Locate the cell with the specified text and output its [x, y] center coordinate. 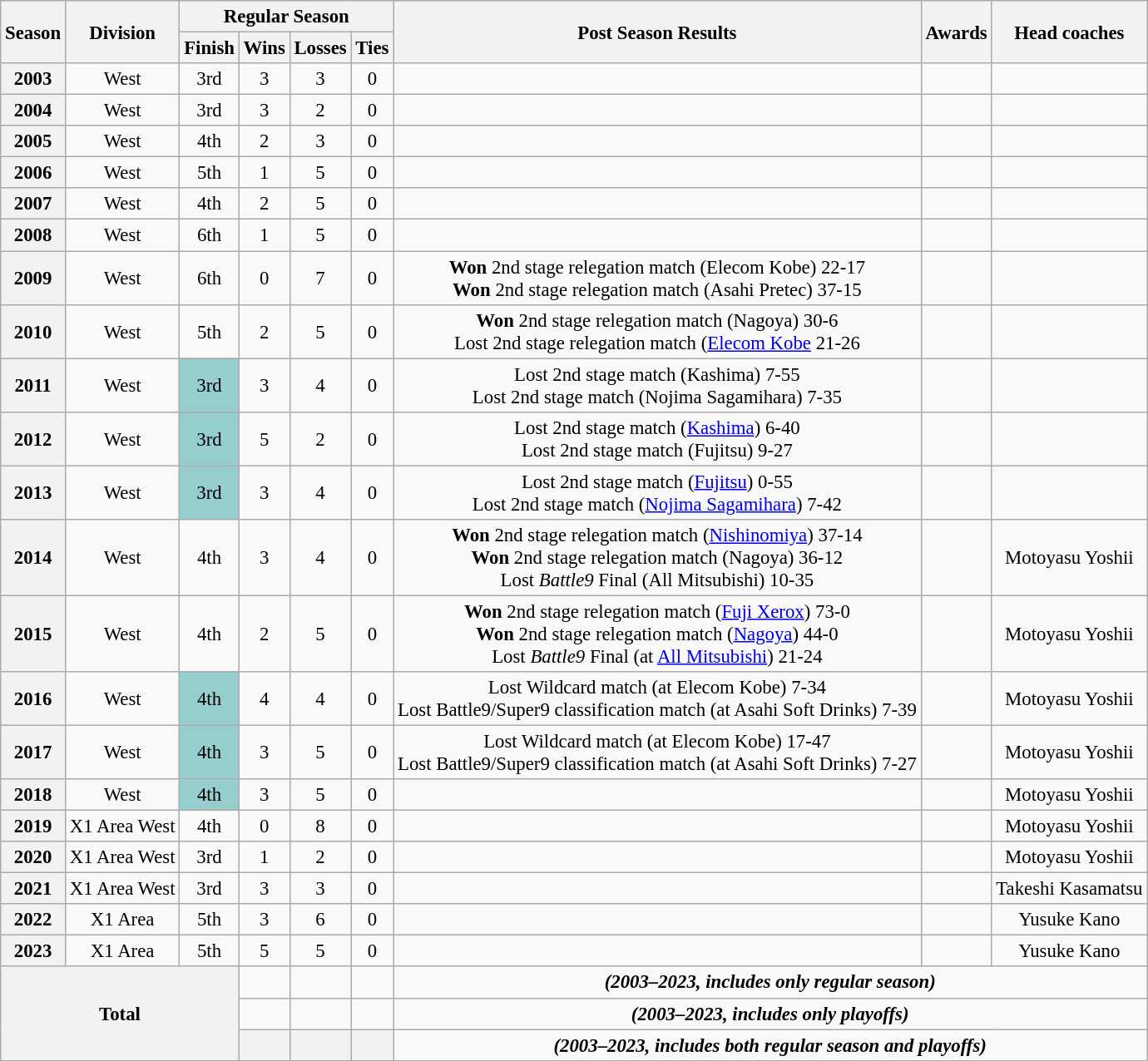
Won 2nd stage relegation match (Elecom Kobe) 22-17Won 2nd stage relegation match (Asahi Pretec) 37-15 [657, 278]
2016 [33, 698]
2022 [33, 920]
Lost Wildcard match (at Elecom Kobe) 7-34Lost Battle9/Super9 classification match (at Asahi Soft Drinks) 7-39 [657, 698]
2005 [33, 141]
(2003–2023, includes only playoffs) [770, 1014]
2010 [33, 331]
Lost 2nd stage match (Kashima) 6-40Lost 2nd stage match (Fujitsu) 9-27 [657, 439]
Post Season Results [657, 32]
2013 [33, 492]
2004 [33, 111]
2011 [33, 386]
Wins [265, 48]
Won 2nd stage relegation match (Fuji Xerox) 73-0Won 2nd stage relegation match (Nagoya) 44-0Lost Battle9 Final (at All Mitsubishi) 21-24 [657, 634]
Season [33, 32]
2018 [33, 795]
8 [320, 827]
Losses [320, 48]
2023 [33, 951]
(2003–2023, includes only regular season) [770, 983]
2007 [33, 204]
Takeshi Kasamatsu [1070, 889]
2006 [33, 173]
2003 [33, 79]
Total [120, 1014]
Lost 2nd stage match (Kashima) 7-55Lost 2nd stage match (Nojima Sagamihara) 7-35 [657, 386]
2021 [33, 889]
7 [320, 278]
Won 2nd stage relegation match (Nishinomiya) 37-14Won 2nd stage relegation match (Nagoya) 36-12Lost Battle9 Final (All Mitsubishi) 10-35 [657, 558]
6 [320, 920]
Lost 2nd stage match (Fujitsu) 0-55Lost 2nd stage match (Nojima Sagamihara) 7-42 [657, 492]
2019 [33, 827]
2017 [33, 752]
Division [121, 32]
Regular Season [286, 17]
2012 [33, 439]
Head coaches [1070, 32]
Won 2nd stage relegation match (Nagoya) 30-6Lost 2nd stage relegation match (Elecom Kobe 21-26 [657, 331]
2015 [33, 634]
Finish [210, 48]
2009 [33, 278]
2008 [33, 235]
2020 [33, 857]
Awards [957, 32]
Lost Wildcard match (at Elecom Kobe) 17-47Lost Battle9/Super9 classification match (at Asahi Soft Drinks) 7-27 [657, 752]
2014 [33, 558]
(2003–2023, includes both regular season and playoffs) [770, 1045]
Ties [373, 48]
